Capture the cell that displays the provided text and extract its (x, y) central coordinate. 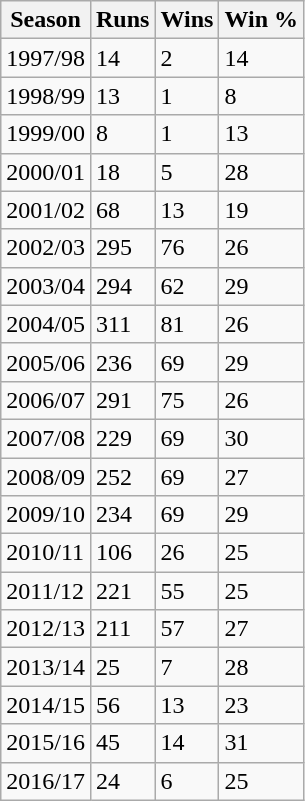
2007/08 (46, 438)
2008/09 (46, 477)
23 (262, 705)
45 (122, 743)
2012/13 (46, 629)
2009/10 (46, 515)
Season (46, 20)
234 (122, 515)
1999/00 (46, 134)
24 (122, 781)
106 (122, 553)
6 (187, 781)
56 (122, 705)
2006/07 (46, 400)
295 (122, 248)
2001/02 (46, 210)
7 (187, 667)
2005/06 (46, 362)
Runs (122, 20)
291 (122, 400)
2002/03 (46, 248)
2011/12 (46, 591)
57 (187, 629)
55 (187, 591)
68 (122, 210)
1997/98 (46, 58)
Wins (187, 20)
18 (122, 172)
311 (122, 324)
2015/16 (46, 743)
1998/99 (46, 96)
252 (122, 477)
236 (122, 362)
2010/11 (46, 553)
62 (187, 286)
229 (122, 438)
211 (122, 629)
19 (262, 210)
Win % (262, 20)
31 (262, 743)
221 (122, 591)
76 (187, 248)
75 (187, 400)
2004/05 (46, 324)
2003/04 (46, 286)
2 (187, 58)
2014/15 (46, 705)
2016/17 (46, 781)
2013/14 (46, 667)
294 (122, 286)
30 (262, 438)
2000/01 (46, 172)
81 (187, 324)
5 (187, 172)
